Return the [X, Y] coordinate for the center point of the cell that contains the specified text.  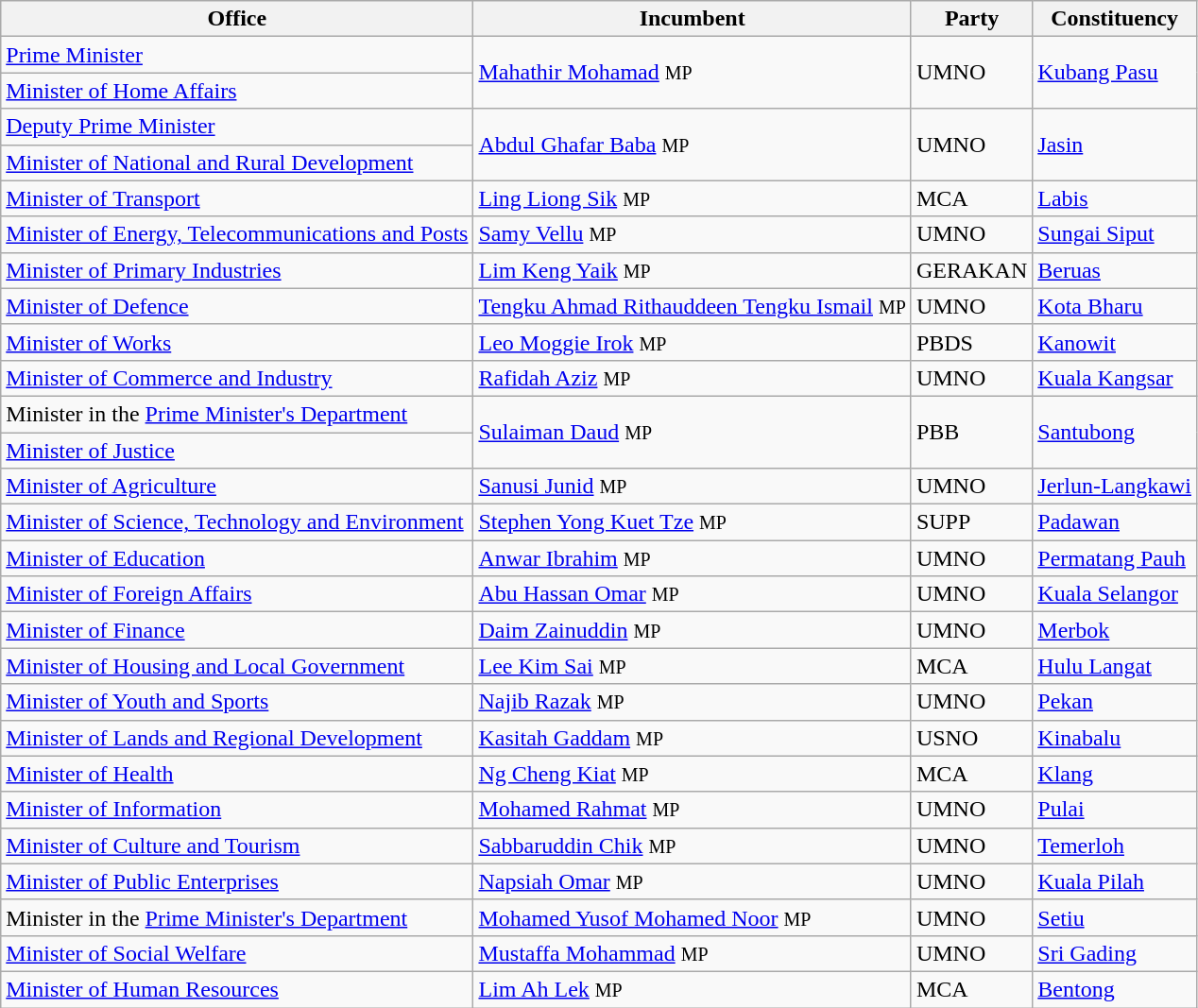
Abdul Ghafar Baba MP [692, 145]
Kasitah Gaddam MP [692, 738]
Najib Razak MP [692, 702]
Kuala Kangsar [1115, 378]
Minister of Human Resources [237, 989]
Minister of Social Welfare [237, 953]
Lee Kim Sai MP [692, 666]
Minister of Transport [237, 198]
Tengku Ahmad Rithauddeen Tengku Ismail MP [692, 306]
Minister of Commerce and Industry [237, 378]
Minister of Works [237, 342]
Sri Gading [1115, 953]
Pekan [1115, 702]
Minister of Finance [237, 630]
Constituency [1115, 19]
Santubong [1115, 432]
Minister of Culture and Tourism [237, 846]
Samy Vellu MP [692, 234]
Padawan [1115, 522]
Sungai Siput [1115, 234]
Minister of Housing and Local Government [237, 666]
Beruas [1115, 270]
Lim Ah Lek MP [692, 989]
Kuala Selangor [1115, 594]
Kuala Pilah [1115, 881]
Sulaiman Daud MP [692, 432]
Incumbent [692, 19]
Minister of Justice [237, 451]
Prime Minister [237, 55]
Leo Moggie Irok MP [692, 342]
Abu Hassan Omar MP [692, 594]
Merbok [1115, 630]
Lim Keng Yaik MP [692, 270]
Pulai [1115, 810]
Jasin [1115, 145]
Kubang Pasu [1115, 73]
Jerlun-Langkawi [1115, 487]
Bentong [1115, 989]
Deputy Prime Minister [237, 127]
Minister of Home Affairs [237, 91]
Mohamed Rahmat MP [692, 810]
Mohamed Yusof Mohamed Noor MP [692, 917]
Mustaffa Mohammad MP [692, 953]
Minister of Health [237, 774]
Minister of Science, Technology and Environment [237, 522]
Klang [1115, 774]
Daim Zainuddin MP [692, 630]
PBDS [971, 342]
Kota Bharu [1115, 306]
Ng Cheng Kiat MP [692, 774]
Minister of Information [237, 810]
Minister of Foreign Affairs [237, 594]
Hulu Langat [1115, 666]
GERAKAN [971, 270]
Minister of National and Rural Development [237, 162]
Minister of Energy, Telecommunications and Posts [237, 234]
Kinabalu [1115, 738]
Napsiah Omar MP [692, 881]
USNO [971, 738]
Temerloh [1115, 846]
Labis [1115, 198]
Permatang Pauh [1115, 558]
Minister of Agriculture [237, 487]
Anwar Ibrahim MP [692, 558]
Minister of Education [237, 558]
Office [237, 19]
SUPP [971, 522]
Party [971, 19]
Minister of Youth and Sports [237, 702]
Setiu [1115, 917]
PBB [971, 432]
Kanowit [1115, 342]
Minister of Lands and Regional Development [237, 738]
Sanusi Junid MP [692, 487]
Minister of Defence [237, 306]
Ling Liong Sik MP [692, 198]
Mahathir Mohamad MP [692, 73]
Minister of Primary Industries [237, 270]
Minister of Public Enterprises [237, 881]
Sabbaruddin Chik MP [692, 846]
Stephen Yong Kuet Tze MP [692, 522]
Rafidah Aziz MP [692, 378]
